Capture the cell that displays the provided text and extract its [x, y] central coordinate. 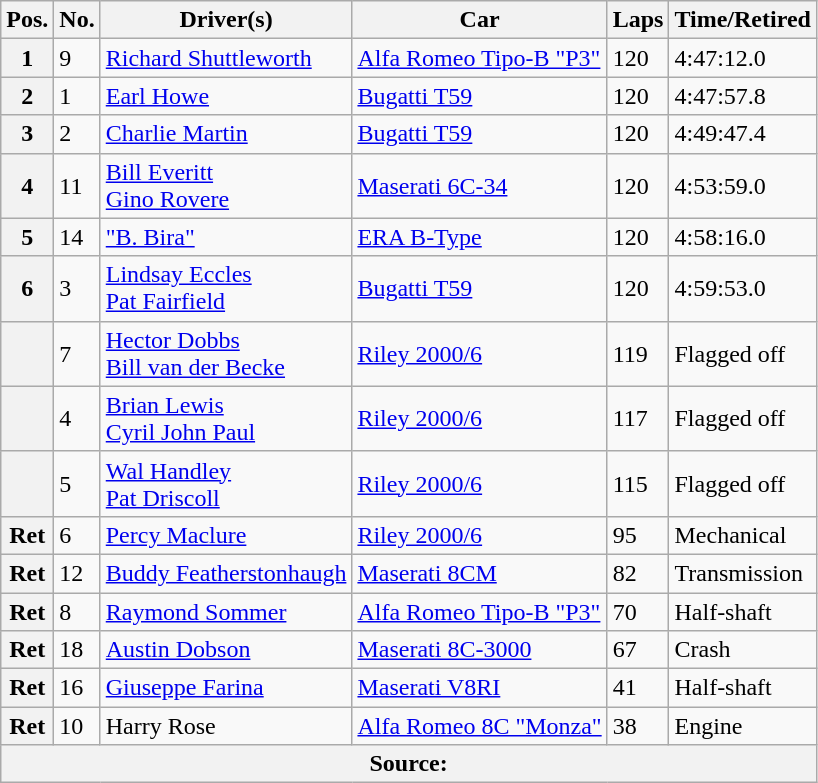
Maserati 8CM [480, 573]
Bill Everitt Gino Rovere [226, 186]
Crash [742, 650]
38 [638, 726]
Lindsay Eccles Pat Fairfield [226, 288]
Maserati V8RI [480, 688]
Austin Dobson [226, 650]
Time/Retired [742, 20]
Maserati 8C-3000 [480, 650]
119 [638, 354]
Buddy Featherstonhaugh [226, 573]
Engine [742, 726]
16 [77, 688]
7 [77, 354]
4:49:47.4 [742, 134]
Wal Handley Pat Driscoll [226, 484]
18 [77, 650]
4:47:12.0 [742, 58]
Giuseppe Farina [226, 688]
No. [77, 20]
Source: [409, 764]
Raymond Sommer [226, 611]
Maserati 6C-34 [480, 186]
Harry Rose [226, 726]
4:47:57.8 [742, 96]
Driver(s) [226, 20]
Pos. [28, 20]
12 [77, 573]
8 [77, 611]
70 [638, 611]
115 [638, 484]
117 [638, 418]
Alfa Romeo 8C "Monza" [480, 726]
Hector Dobbs Bill van der Becke [226, 354]
Laps [638, 20]
Charlie Martin [226, 134]
67 [638, 650]
Mechanical [742, 535]
9 [77, 58]
4:53:59.0 [742, 186]
Brian Lewis Cyril John Paul [226, 418]
14 [77, 237]
"B. Bira" [226, 237]
Car [480, 20]
95 [638, 535]
10 [77, 726]
Richard Shuttleworth [226, 58]
ERA B-Type [480, 237]
4:59:53.0 [742, 288]
82 [638, 573]
11 [77, 186]
Percy Maclure [226, 535]
4:58:16.0 [742, 237]
41 [638, 688]
Earl Howe [226, 96]
Transmission [742, 573]
